Locate the cell with the specified text and output its (x, y) center coordinate. 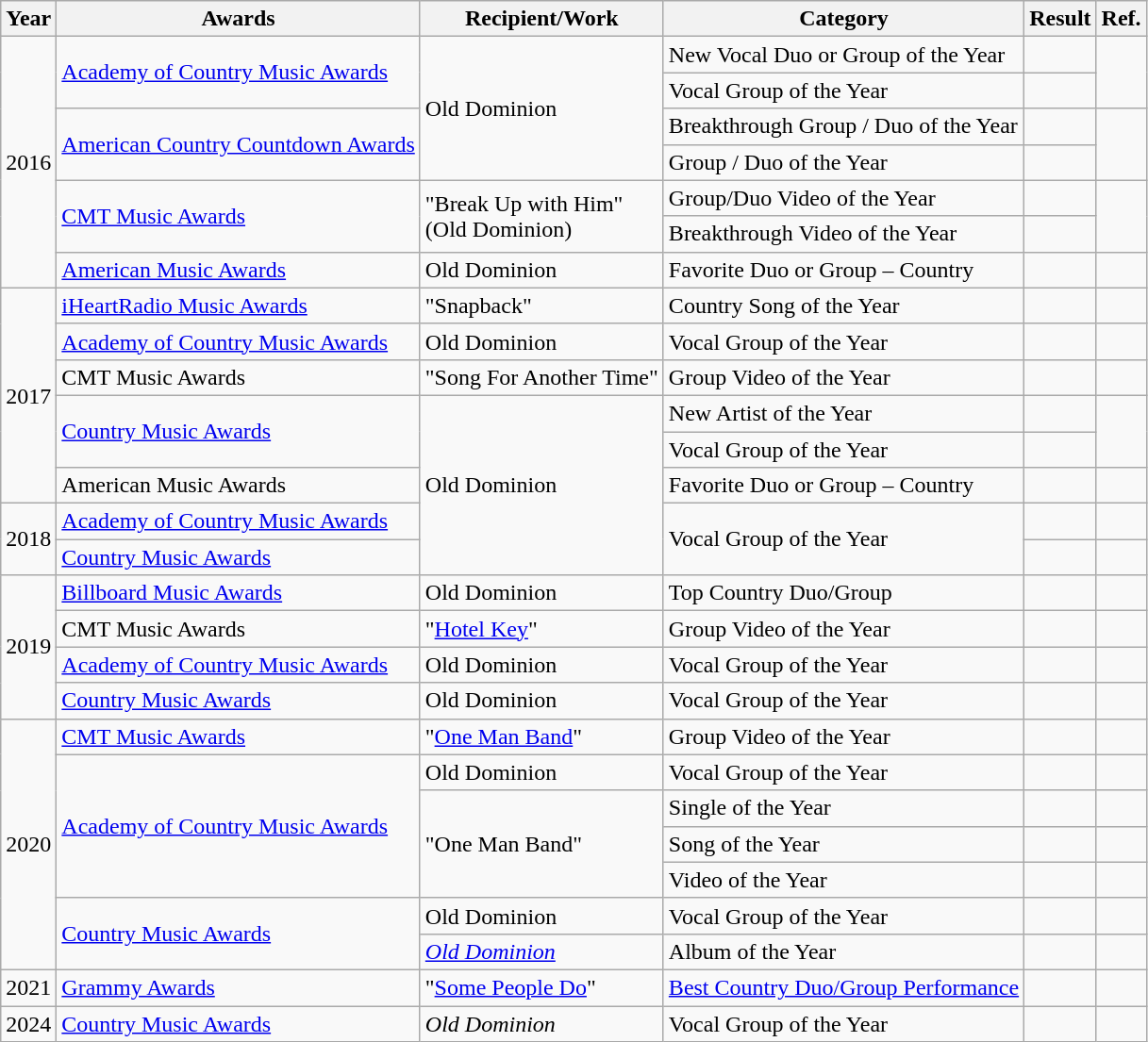
Country Song of the Year (843, 306)
New Artist of the Year (843, 413)
Ref. (1121, 19)
Year (28, 19)
Top Country Duo/Group (843, 593)
"Song For Another Time" (541, 377)
iHeartRadio Music Awards (238, 306)
Recipient/Work (541, 19)
2020 (28, 844)
Album of the Year (843, 951)
Category (843, 19)
Breakthrough Video of the Year (843, 234)
"Some People Do" (541, 987)
Song of the Year (843, 844)
Awards (238, 19)
"Break Up with Him" (Old Dominion) (541, 216)
Group / Duo of the Year (843, 162)
Billboard Music Awards (238, 593)
American Country Countdown Awards (238, 144)
Result (1060, 19)
Grammy Awards (238, 987)
Best Country Duo/Group Performance (843, 987)
Video of the Year (843, 880)
"Snapback" (541, 306)
Single of the Year (843, 808)
2018 (28, 539)
New Vocal Duo or Group of the Year (843, 55)
"Hotel Key" (541, 629)
2021 (28, 987)
2024 (28, 1023)
Breakthrough Group / Duo of the Year (843, 126)
2017 (28, 395)
2019 (28, 647)
2016 (28, 162)
Group/Duo Video of the Year (843, 198)
